Pinpoint the cell where the given text exists, returning its [X, Y] midpoint coordinate. 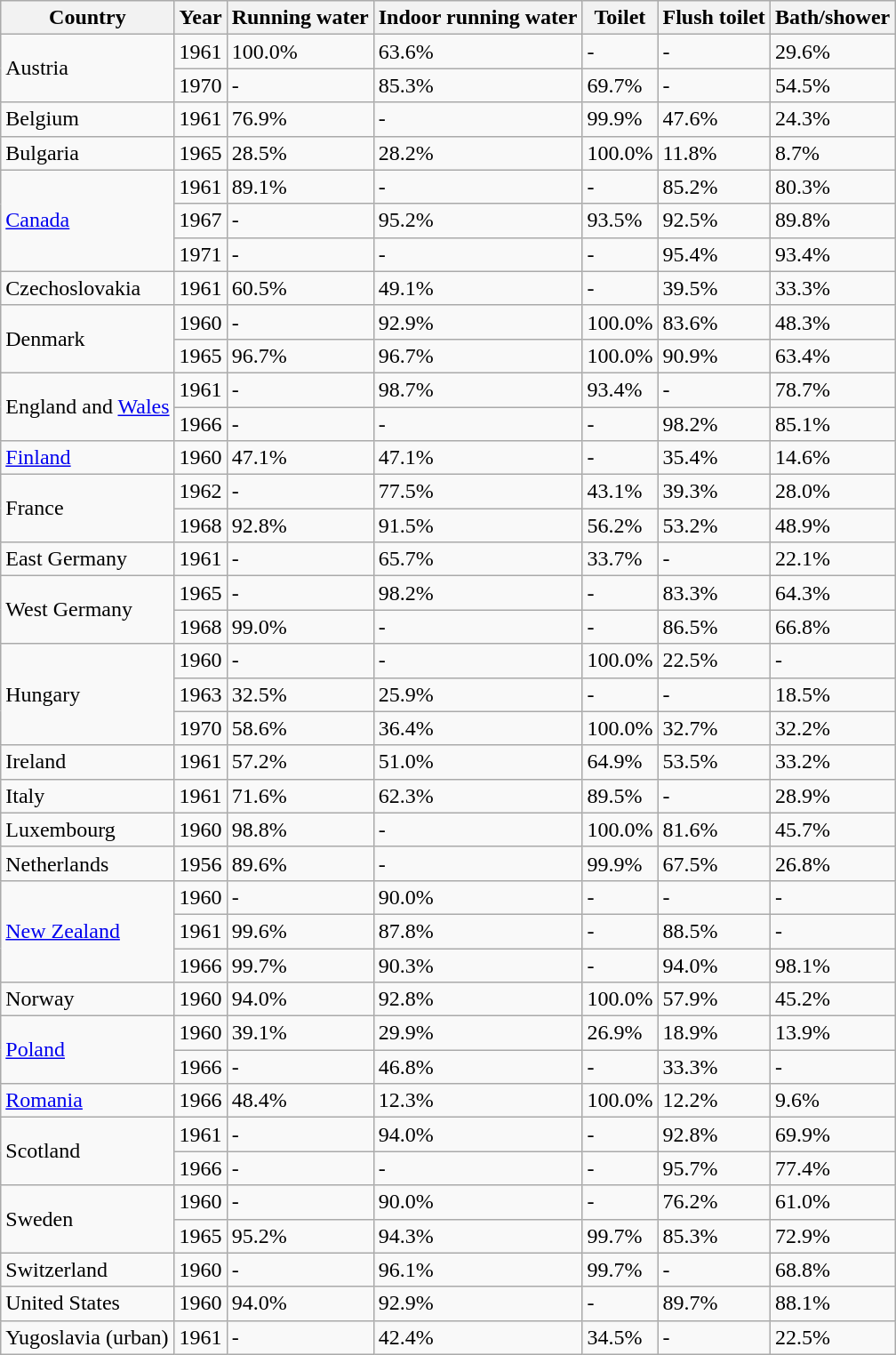
Scotland [87, 1151]
53.2% [714, 525]
28.0% [832, 492]
39.5% [714, 288]
90.3% [478, 965]
24.3% [832, 119]
99.0% [300, 627]
Ireland [87, 762]
Czechoslovakia [87, 288]
25.9% [478, 694]
Switzerland [87, 1270]
77.4% [832, 1168]
60.5% [300, 288]
12.3% [478, 1101]
57.2% [300, 762]
87.8% [478, 931]
91.5% [478, 525]
Canada [87, 220]
Yugoslavia (urban) [87, 1337]
71.6% [300, 796]
Denmark [87, 339]
8.7% [832, 153]
1962 [201, 492]
61.0% [832, 1202]
89.5% [620, 796]
96.1% [478, 1270]
89.7% [714, 1303]
99.6% [300, 931]
83.6% [714, 322]
28.5% [300, 153]
92.5% [714, 220]
26.8% [832, 863]
New Zealand [87, 931]
Indoor running water [478, 18]
90.9% [714, 356]
53.5% [714, 762]
22.1% [832, 559]
28.2% [478, 153]
49.1% [478, 288]
68.8% [832, 1270]
Romania [87, 1101]
43.1% [620, 492]
69.7% [620, 85]
1956 [201, 863]
98.7% [478, 389]
Norway [87, 999]
Luxembourg [87, 830]
62.3% [478, 796]
29.6% [832, 52]
89.8% [832, 220]
72.9% [832, 1236]
76.9% [300, 119]
77.5% [478, 492]
51.0% [478, 762]
34.5% [620, 1337]
67.5% [714, 863]
West Germany [87, 610]
89.1% [300, 187]
Belgium [87, 119]
29.9% [478, 1033]
95.4% [714, 254]
64.9% [620, 762]
Netherlands [87, 863]
98.8% [300, 830]
9.6% [832, 1101]
80.3% [832, 187]
32.5% [300, 694]
39.1% [300, 1033]
26.9% [620, 1033]
Flush toilet [714, 18]
69.9% [832, 1135]
Sweden [87, 1219]
Hungary [87, 694]
94.3% [478, 1236]
76.2% [714, 1202]
78.7% [832, 389]
85.1% [832, 424]
88.5% [714, 931]
France [87, 509]
14.6% [832, 458]
12.2% [714, 1101]
28.9% [832, 796]
45.7% [832, 830]
46.8% [478, 1067]
39.3% [714, 492]
Finland [87, 458]
65.7% [478, 559]
57.9% [714, 999]
Toilet [620, 18]
58.6% [300, 728]
89.6% [300, 863]
Italy [87, 796]
47.6% [714, 119]
18.5% [832, 694]
88.1% [832, 1303]
33.2% [832, 762]
18.9% [714, 1033]
45.2% [832, 999]
United States [87, 1303]
63.6% [478, 52]
England and Wales [87, 406]
83.3% [714, 593]
48.3% [832, 322]
48.4% [300, 1101]
Bulgaria [87, 153]
64.3% [832, 593]
Austria [87, 68]
1963 [201, 694]
35.4% [714, 458]
81.6% [714, 830]
32.7% [714, 728]
93.5% [620, 220]
66.8% [832, 627]
86.5% [714, 627]
54.5% [832, 85]
Year [201, 18]
95.7% [714, 1168]
1971 [201, 254]
56.2% [620, 525]
Bath/shower [832, 18]
36.4% [478, 728]
Country [87, 18]
13.9% [832, 1033]
63.4% [832, 356]
98.1% [832, 965]
33.7% [620, 559]
11.8% [714, 153]
1967 [201, 220]
Poland [87, 1050]
42.4% [478, 1337]
Running water [300, 18]
85.2% [714, 187]
East Germany [87, 559]
32.2% [832, 728]
48.9% [832, 525]
